Provide the (X, Y) coordinate of the cell's center where the given text is located.  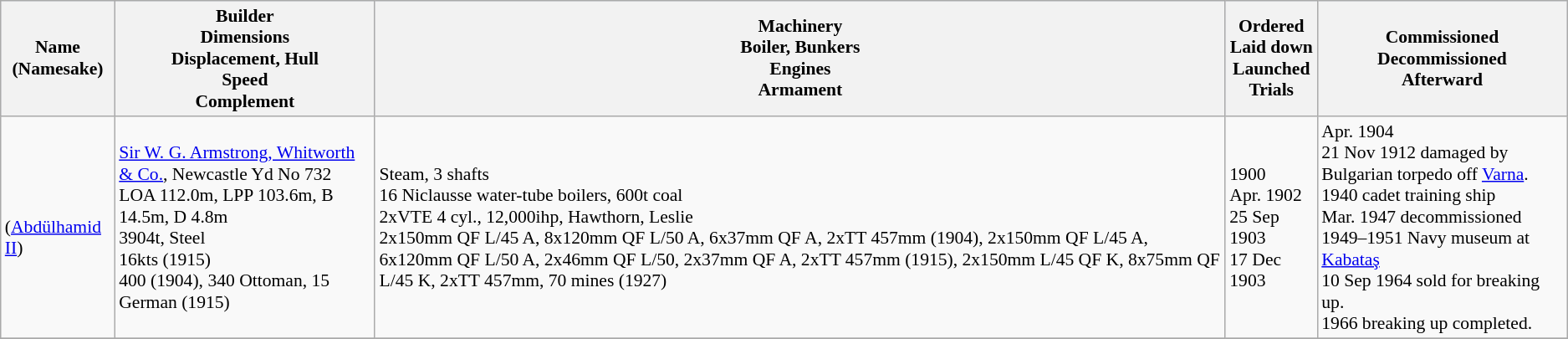
OrderedLaid downLaunchedTrials (1271, 59)
(Abdülhamid II) (58, 228)
BuilderDimensionsDisplacement, HullSpeedComplement (244, 59)
Name(Namesake) (58, 59)
1900Apr. 190225 Sep 190317 Dec 1903 (1271, 228)
CommissionedDecommissionedAfterward (1442, 59)
MachineryBoiler, BunkersEnginesArmament (799, 59)
